Extract the (x, y) coordinate from the center of the cell holding the provided text.  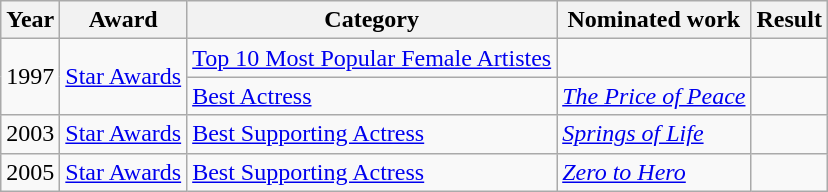
Award (124, 20)
Best Actress (372, 96)
Result (789, 20)
Category (372, 20)
2003 (30, 134)
Zero to Hero (654, 172)
Springs of Life (654, 134)
2005 (30, 172)
Year (30, 20)
1997 (30, 77)
Nominated work (654, 20)
The Price of Peace (654, 96)
Top 10 Most Popular Female Artistes (372, 58)
